From the cell containing the given text, extract its center point as [x, y] coordinate. 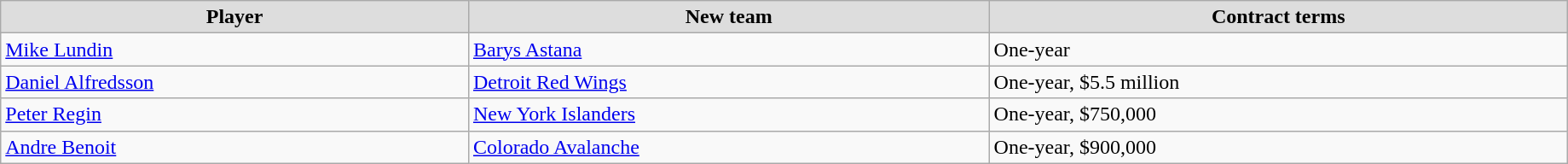
One-year, $900,000 [1278, 147]
Detroit Red Wings [728, 82]
Peter Regin [235, 114]
Andre Benoit [235, 147]
Mike Lundin [235, 50]
One-year, $750,000 [1278, 114]
Contract terms [1278, 17]
One-year [1278, 50]
Player [235, 17]
New team [728, 17]
Colorado Avalanche [728, 147]
Daniel Alfredsson [235, 82]
One-year, $5.5 million [1278, 82]
Barys Astana [728, 50]
New York Islanders [728, 114]
